Find where the given text appears and provide that cell's center as [X, Y] coordinate. 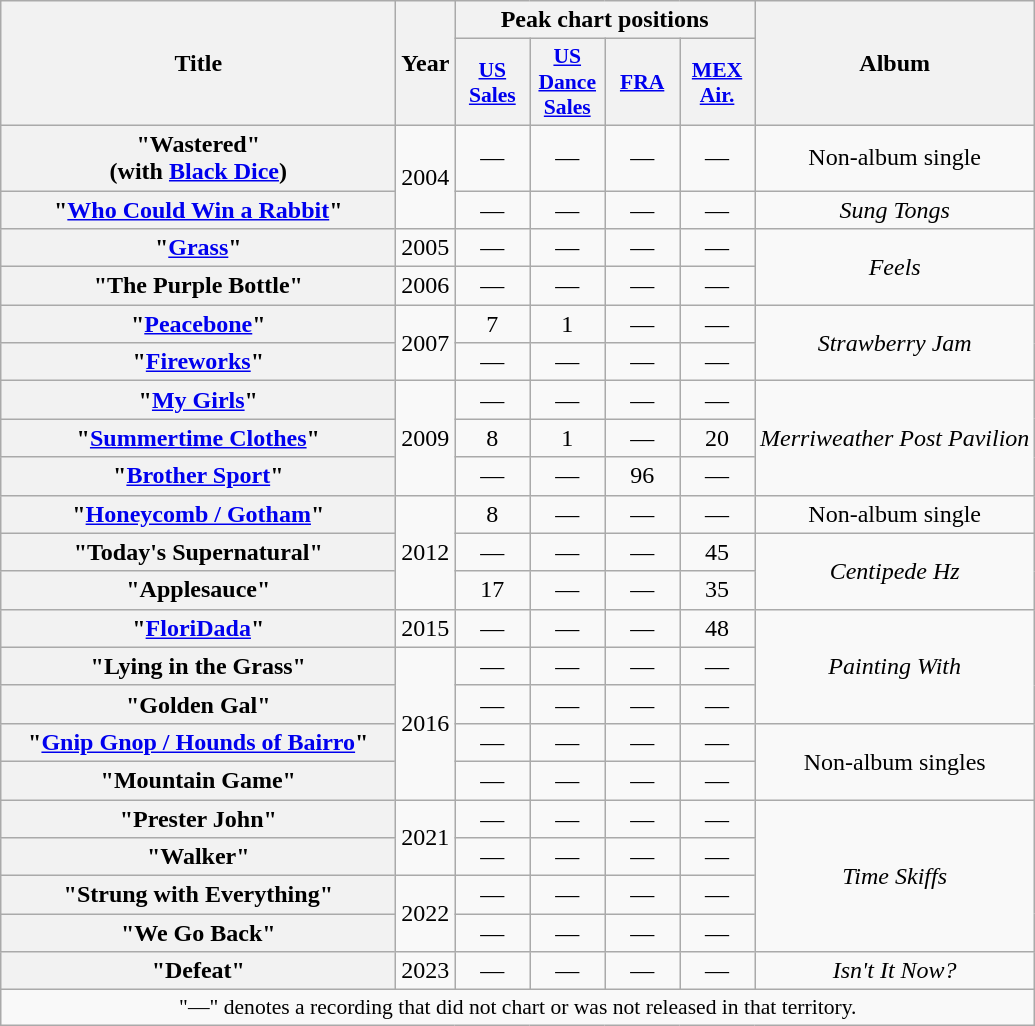
Centipede Hz [894, 571]
"Mountain Game" [198, 780]
48 [718, 628]
"Strung with Everything" [198, 895]
"Brother Sport" [198, 476]
"Gnip Gnop / Hounds of Bairro" [198, 742]
2007 [426, 343]
MEXAir. [718, 82]
"Grass" [198, 248]
Sung Tongs [894, 209]
USSales [492, 82]
35 [718, 590]
Non-album singles [894, 761]
2012 [426, 552]
"Prester John" [198, 819]
2015 [426, 628]
"Defeat" [198, 971]
"Peacebone" [198, 324]
45 [718, 552]
"Who Could Win a Rabbit" [198, 209]
Peak chart positions [605, 20]
Isn't It Now? [894, 971]
Feels [894, 267]
Strawberry Jam [894, 343]
Painting With [894, 666]
2009 [426, 438]
2021 [426, 838]
FRA [642, 82]
"We Go Back" [198, 933]
2004 [426, 176]
7 [492, 324]
USDanceSales [568, 82]
"Fireworks" [198, 362]
"FloriDada" [198, 628]
2022 [426, 914]
Year [426, 64]
20 [718, 438]
2006 [426, 286]
17 [492, 590]
"My Girls" [198, 400]
Time Skiffs [894, 876]
"Summertime Clothes" [198, 438]
"Today's Supernatural" [198, 552]
"Applesauce" [198, 590]
"Lying in the Grass" [198, 666]
Merriweather Post Pavilion [894, 438]
"Honeycomb / Gotham" [198, 514]
96 [642, 476]
"—" denotes a recording that did not chart or was not released in that territory. [518, 1008]
2016 [426, 723]
2005 [426, 248]
2023 [426, 971]
Title [198, 64]
"The Purple Bottle" [198, 286]
"Golden Gal" [198, 704]
"Walker" [198, 857]
Album [894, 64]
"Wastered"(with Black Dice) [198, 158]
